Return (X, Y) of the center of cell containing provided text 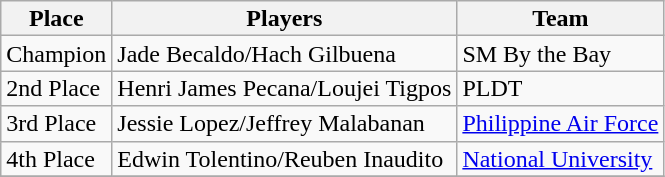
Place (56, 18)
Players (284, 18)
Team (560, 18)
4th Place (56, 158)
Philippine Air Force (560, 124)
PLDT (560, 88)
Champion (56, 54)
Jessie Lopez/Jeffrey Malabanan (284, 124)
2nd Place (56, 88)
Jade Becaldo/Hach Gilbuena (284, 54)
3rd Place (56, 124)
National University (560, 158)
Henri James Pecana/Loujei Tigpos (284, 88)
SM By the Bay (560, 54)
Edwin Tolentino/Reuben Inaudito (284, 158)
